Scan for the cell matching the given text and deliver its (X, Y) coordinate at center. 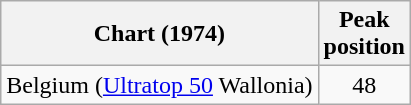
48 (364, 85)
Peakposition (364, 34)
Chart (1974) (160, 34)
Belgium (Ultratop 50 Wallonia) (160, 85)
